Determine the [x, y] coordinate at the center of the cell enclosing the given text.  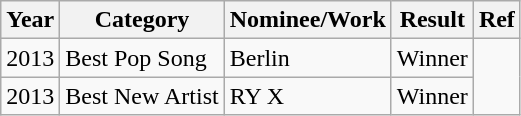
Nominee/Work [308, 20]
Berlin [308, 58]
Year [30, 20]
Best New Artist [142, 96]
Best Pop Song [142, 58]
Result [432, 20]
Category [142, 20]
RY X [308, 96]
Ref [496, 20]
